Locate the cell with the specified text and output its (X, Y) center coordinate. 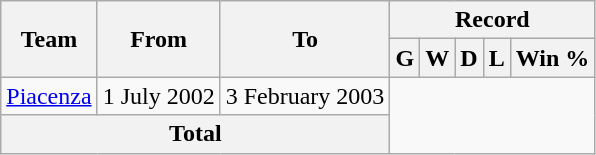
Total (196, 134)
Piacenza (49, 96)
From (158, 39)
Record (492, 20)
L (496, 58)
3 February 2003 (305, 96)
Win % (552, 58)
G (405, 58)
1 July 2002 (158, 96)
W (438, 58)
To (305, 39)
D (469, 58)
Team (49, 39)
